Determine the (x, y) coordinate at the center of the cell enclosing the given text.  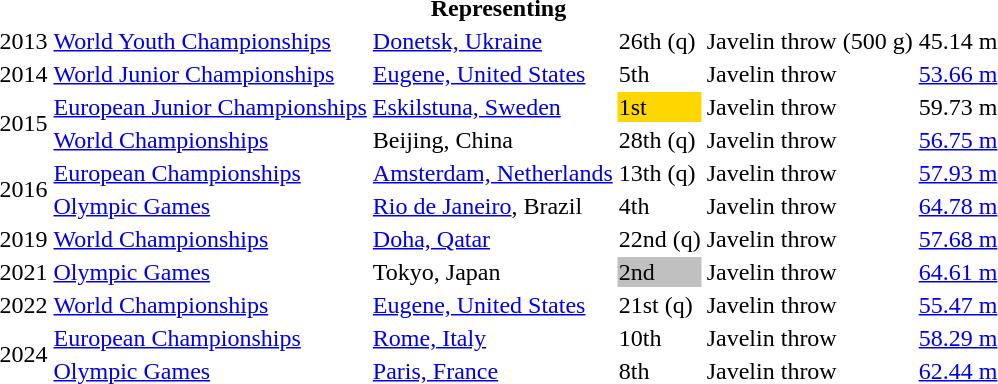
2nd (660, 272)
5th (660, 74)
10th (660, 338)
4th (660, 206)
Amsterdam, Netherlands (492, 173)
28th (q) (660, 140)
26th (q) (660, 41)
Doha, Qatar (492, 239)
World Youth Championships (210, 41)
World Junior Championships (210, 74)
Javelin throw (500 g) (810, 41)
Donetsk, Ukraine (492, 41)
13th (q) (660, 173)
Rome, Italy (492, 338)
1st (660, 107)
21st (q) (660, 305)
Tokyo, Japan (492, 272)
22nd (q) (660, 239)
Eskilstuna, Sweden (492, 107)
European Junior Championships (210, 107)
Rio de Janeiro, Brazil (492, 206)
Beijing, China (492, 140)
